From the cell containing the given text, extract its center point as (X, Y) coordinate. 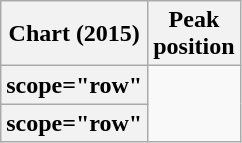
Chart (2015) (74, 34)
Peakposition (194, 34)
